Search for the cell housing the specified text and yield its (x, y) center coordinate. 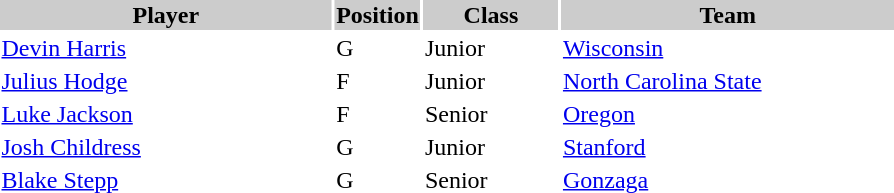
Class (490, 15)
Position (378, 15)
Oregon (728, 114)
Luke Jackson (166, 114)
Josh Childress (166, 147)
Julius Hodge (166, 81)
North Carolina State (728, 81)
Team (728, 15)
Wisconsin (728, 48)
Senior (490, 114)
Player (166, 15)
Devin Harris (166, 48)
Stanford (728, 147)
